Output the [x, y] coordinate of the center of the cell containing the given text.  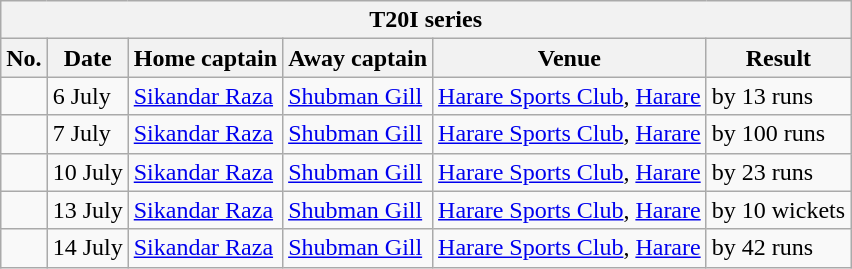
No. [24, 58]
10 July [88, 172]
by 10 wickets [778, 210]
Result [778, 58]
by 23 runs [778, 172]
Away captain [358, 58]
13 July [88, 210]
14 July [88, 248]
7 July [88, 134]
T20I series [426, 20]
6 July [88, 96]
by 100 runs [778, 134]
by 13 runs [778, 96]
Venue [570, 58]
Date [88, 58]
Home captain [205, 58]
by 42 runs [778, 248]
